Output the (X, Y) coordinate of the center of the cell containing the given text.  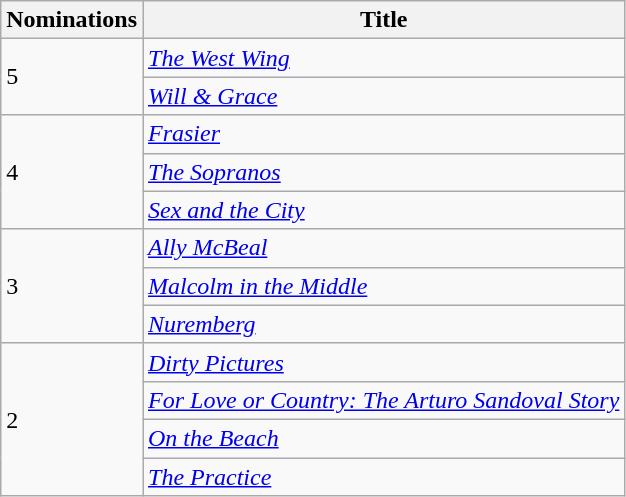
Title (383, 20)
Nominations (72, 20)
The Sopranos (383, 172)
Dirty Pictures (383, 362)
2 (72, 419)
Ally McBeal (383, 248)
The Practice (383, 477)
5 (72, 77)
On the Beach (383, 438)
Malcolm in the Middle (383, 286)
3 (72, 286)
4 (72, 172)
Nuremberg (383, 324)
Frasier (383, 134)
Sex and the City (383, 210)
Will & Grace (383, 96)
The West Wing (383, 58)
For Love or Country: The Arturo Sandoval Story (383, 400)
